From the cell containing the given text, extract its center point as (X, Y) coordinate. 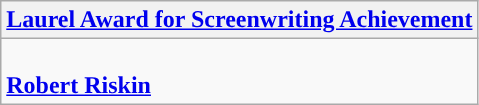
Robert Riskin (240, 72)
Laurel Award for Screenwriting Achievement (240, 20)
